For the text-containing cell, return its midpoint in [X, Y] coordinate format. 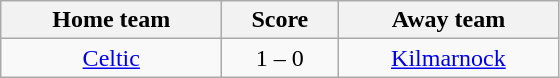
Home team [112, 20]
Kilmarnock [448, 58]
Away team [448, 20]
1 – 0 [280, 58]
Celtic [112, 58]
Score [280, 20]
